Pinpoint the cell where the given text exists, returning its [X, Y] midpoint coordinate. 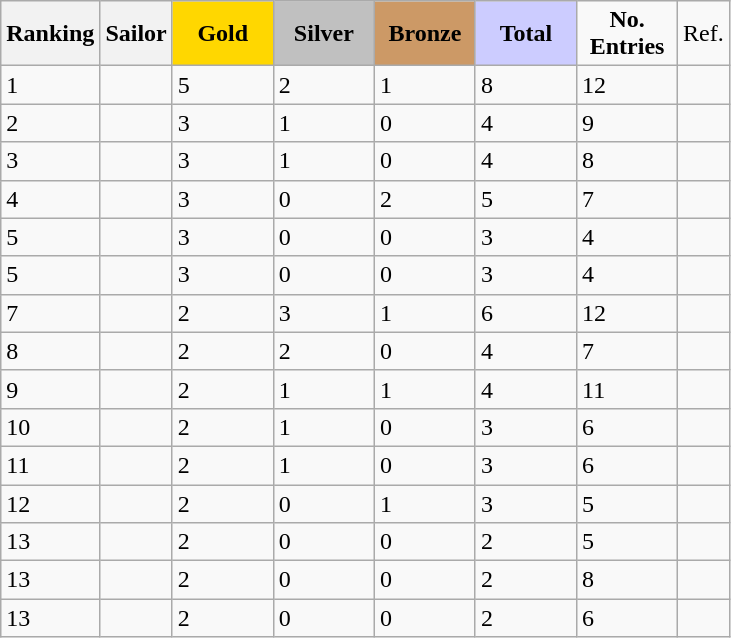
Sailor [136, 34]
Gold [222, 34]
10 [50, 427]
Bronze [424, 34]
No. Entries [628, 34]
Ranking [50, 34]
Silver [324, 34]
Ref. [704, 34]
Total [526, 34]
